Provide the [X, Y] coordinate of the cell's center where the given text is located.  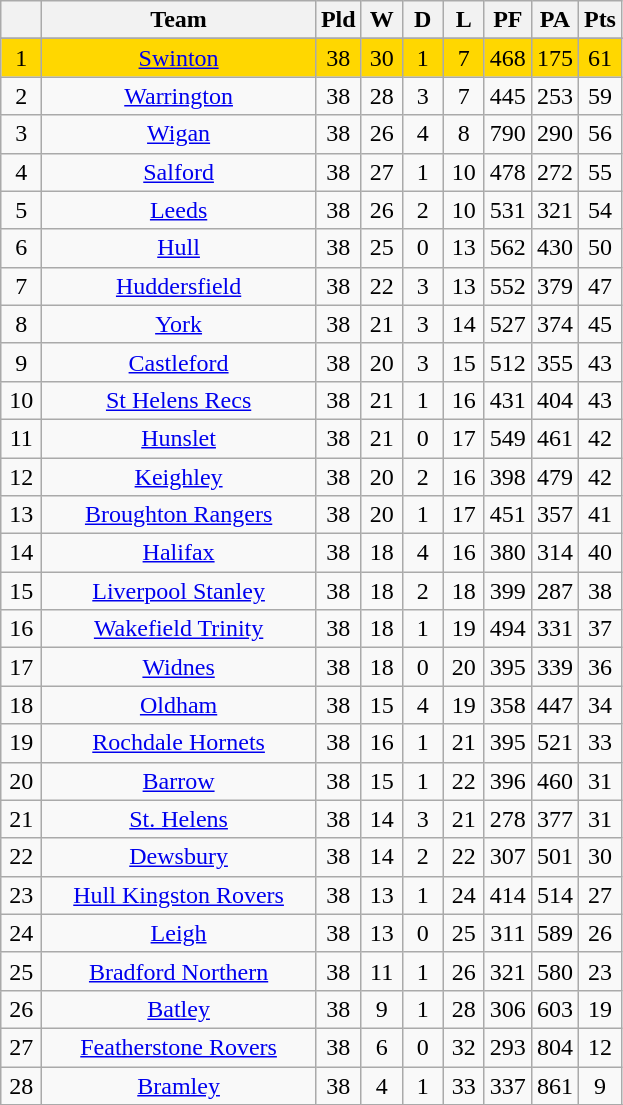
460 [554, 781]
358 [508, 705]
Pts [600, 20]
Widnes [179, 667]
Castleford [179, 362]
379 [554, 286]
278 [508, 819]
357 [554, 515]
Halifax [179, 553]
York [179, 324]
56 [600, 134]
Keighley [179, 477]
34 [600, 705]
37 [600, 629]
Bradford Northern [179, 971]
549 [508, 438]
603 [554, 1009]
Huddersfield [179, 286]
Rochdale Hornets [179, 743]
380 [508, 553]
Pld [338, 20]
253 [554, 96]
355 [554, 362]
Barrow [179, 781]
339 [554, 667]
377 [554, 819]
306 [508, 1009]
374 [554, 324]
Salford [179, 172]
398 [508, 477]
St Helens Recs [179, 400]
527 [508, 324]
790 [508, 134]
Wakefield Trinity [179, 629]
414 [508, 895]
Leigh [179, 933]
451 [508, 515]
399 [508, 591]
Featherstone Rovers [179, 1047]
468 [508, 58]
54 [600, 210]
50 [600, 248]
Team [179, 20]
PA [554, 20]
552 [508, 286]
St. Helens [179, 819]
36 [600, 667]
Liverpool Stanley [179, 591]
307 [508, 857]
40 [600, 553]
580 [554, 971]
Oldham [179, 705]
514 [554, 895]
447 [554, 705]
461 [554, 438]
175 [554, 58]
Hull [179, 248]
45 [600, 324]
562 [508, 248]
61 [600, 58]
314 [554, 553]
Hull Kingston Rovers [179, 895]
589 [554, 933]
804 [554, 1047]
404 [554, 400]
Swinton [179, 58]
L [464, 20]
501 [554, 857]
D [422, 20]
Warrington [179, 96]
494 [508, 629]
430 [554, 248]
311 [508, 933]
Broughton Rangers [179, 515]
41 [600, 515]
337 [508, 1085]
293 [508, 1047]
479 [554, 477]
396 [508, 781]
55 [600, 172]
Dewsbury [179, 857]
5 [22, 210]
Bramley [179, 1085]
Hunslet [179, 438]
32 [464, 1047]
287 [554, 591]
Batley [179, 1009]
445 [508, 96]
Wigan [179, 134]
W [382, 20]
861 [554, 1085]
331 [554, 629]
521 [554, 743]
272 [554, 172]
512 [508, 362]
531 [508, 210]
PF [508, 20]
Leeds [179, 210]
478 [508, 172]
47 [600, 286]
59 [600, 96]
290 [554, 134]
431 [508, 400]
